Locate the cell with the specified text and output its [X, Y] center coordinate. 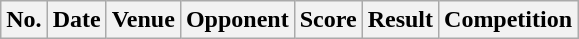
Date [76, 20]
Result [400, 20]
No. [24, 20]
Opponent [237, 20]
Venue [143, 20]
Score [328, 20]
Competition [508, 20]
